Identify which cell holds the provided text, then report its (X, Y) central coordinate. 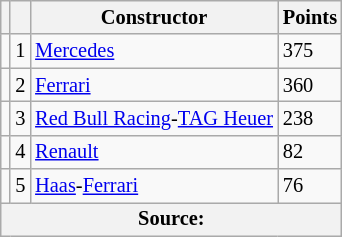
Constructor (154, 17)
4 (20, 152)
Renault (154, 152)
Mercedes (154, 51)
1 (20, 51)
3 (20, 118)
Source: (172, 219)
375 (310, 51)
Haas-Ferrari (154, 186)
76 (310, 186)
5 (20, 186)
Points (310, 17)
360 (310, 85)
2 (20, 85)
Ferrari (154, 85)
238 (310, 118)
82 (310, 152)
Red Bull Racing-TAG Heuer (154, 118)
